Locate the cell with the specified text and output its (X, Y) center coordinate. 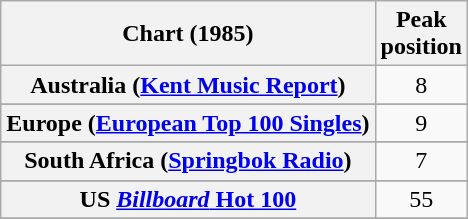
Europe (European Top 100 Singles) (188, 123)
8 (421, 85)
South Africa (Springbok Radio) (188, 161)
Australia (Kent Music Report) (188, 85)
55 (421, 199)
Chart (1985) (188, 34)
9 (421, 123)
US Billboard Hot 100 (188, 199)
Peakposition (421, 34)
7 (421, 161)
